For the text-containing cell, return its midpoint in (X, Y) coordinate format. 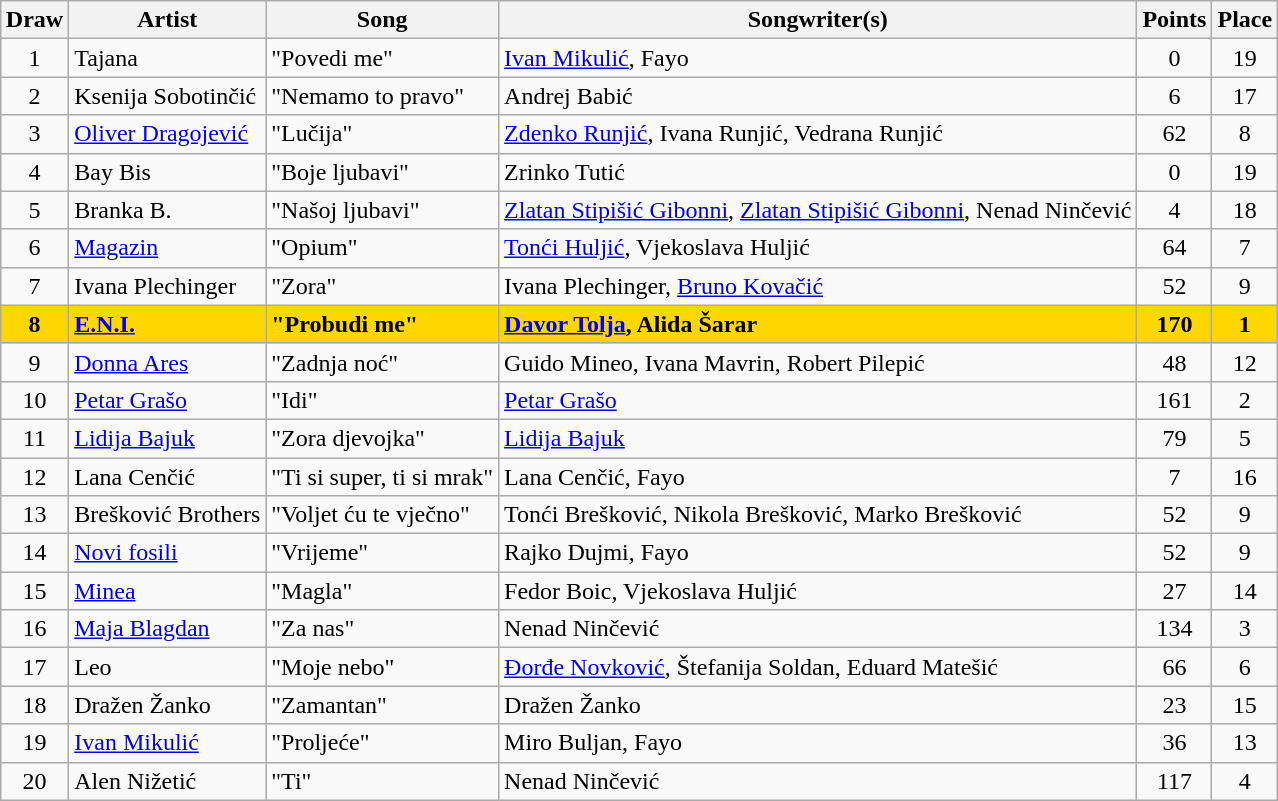
Lana Cenčić (168, 477)
62 (1174, 134)
Andrej Babić (818, 96)
Brešković Brothers (168, 515)
"Opium" (382, 248)
Miro Buljan, Fayo (818, 743)
"Lučija" (382, 134)
"Voljet ću te vječno" (382, 515)
Songwriter(s) (818, 20)
"Ti" (382, 781)
"Povedi me" (382, 58)
Song (382, 20)
Tonći Huljić, Vjekoslava Huljić (818, 248)
Fedor Boic, Vjekoslava Huljić (818, 591)
Draw (34, 20)
Davor Tolja, Alida Šarar (818, 324)
161 (1174, 400)
Tonći Brešković, Nikola Brešković, Marko Brešković (818, 515)
Đorđe Novković, Štefanija Soldan, Eduard Matešić (818, 667)
Place (1245, 20)
"Magla" (382, 591)
36 (1174, 743)
Branka B. (168, 210)
"Idi" (382, 400)
"Našoj ljubavi" (382, 210)
Bay Bis (168, 172)
Tajana (168, 58)
Ivan Mikulić (168, 743)
"Zora djevojka" (382, 438)
Guido Mineo, Ivana Mavrin, Robert Pilepić (818, 362)
Maja Blagdan (168, 629)
"Vrijeme" (382, 553)
"Za nas" (382, 629)
48 (1174, 362)
27 (1174, 591)
Oliver Dragojević (168, 134)
Lana Cenčić, Fayo (818, 477)
Zdenko Runjić, Ivana Runjić, Vedrana Runjić (818, 134)
"Zamantan" (382, 705)
"Zadnja noć" (382, 362)
"Moje nebo" (382, 667)
79 (1174, 438)
Ksenija Sobotinčić (168, 96)
Novi fosili (168, 553)
Ivana Plechinger (168, 286)
Alen Nižetić (168, 781)
20 (34, 781)
"Ti si super, ti si mrak" (382, 477)
"Boje ljubavi" (382, 172)
Zrinko Tutić (818, 172)
134 (1174, 629)
Minea (168, 591)
"Proljeće" (382, 743)
10 (34, 400)
Ivana Plechinger, Bruno Kovačić (818, 286)
Ivan Mikulić, Fayo (818, 58)
Rajko Dujmi, Fayo (818, 553)
64 (1174, 248)
11 (34, 438)
Donna Ares (168, 362)
Leo (168, 667)
Magazin (168, 248)
Points (1174, 20)
"Probudi me" (382, 324)
117 (1174, 781)
"Nemamo to pravo" (382, 96)
Artist (168, 20)
170 (1174, 324)
Zlatan Stipišić Gibonni, Zlatan Stipišić Gibonni, Nenad Ninčević (818, 210)
"Zora" (382, 286)
23 (1174, 705)
E.N.I. (168, 324)
66 (1174, 667)
